Extract the (X, Y) coordinate from the center of the cell holding the provided text.  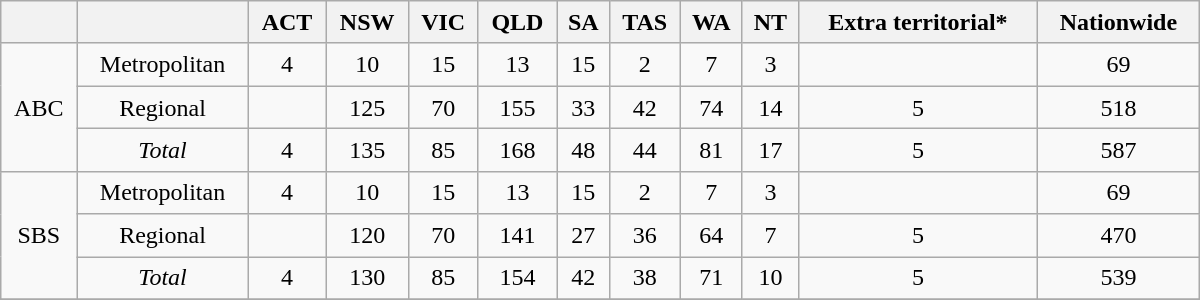
48 (583, 150)
81 (712, 150)
14 (770, 108)
168 (518, 150)
NSW (368, 22)
141 (518, 236)
Extra territorial* (918, 22)
155 (518, 108)
33 (583, 108)
Nationwide (1119, 22)
74 (712, 108)
17 (770, 150)
27 (583, 236)
518 (1119, 108)
36 (645, 236)
TAS (645, 22)
64 (712, 236)
WA (712, 22)
ABC (39, 107)
539 (1119, 278)
130 (368, 278)
SBS (39, 235)
470 (1119, 236)
135 (368, 150)
125 (368, 108)
ACT (287, 22)
38 (645, 278)
587 (1119, 150)
120 (368, 236)
154 (518, 278)
NT (770, 22)
71 (712, 278)
44 (645, 150)
VIC (444, 22)
SA (583, 22)
QLD (518, 22)
